Capture the cell that displays the provided text and extract its [X, Y] central coordinate. 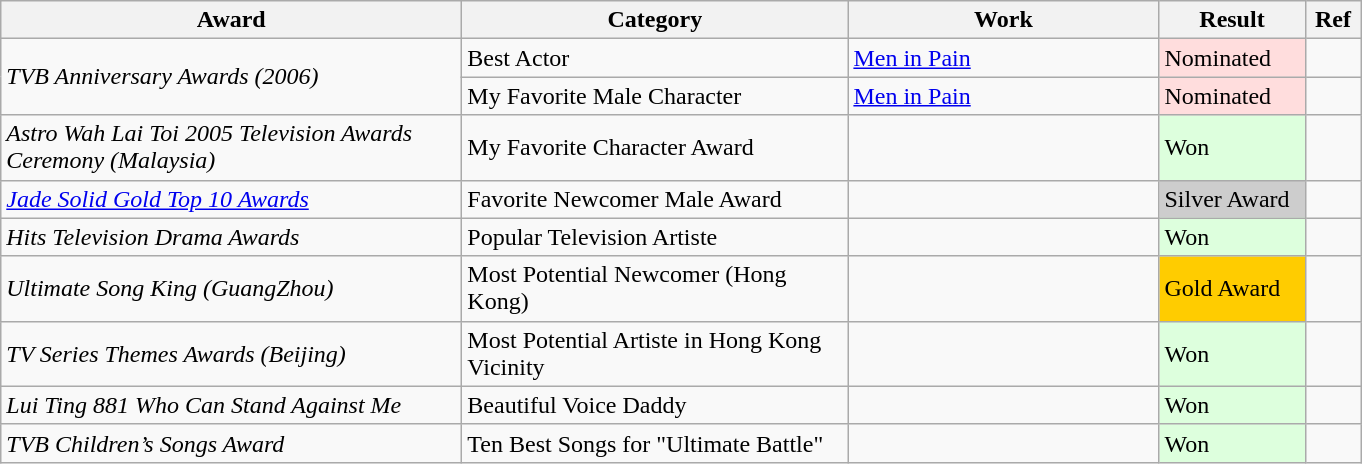
Ultimate Song King (GuangZhou) [232, 288]
TVB Children’s Songs Award [232, 443]
Ref [1333, 20]
My Favorite Character Award [655, 148]
My Favorite Male Character [655, 96]
Award [232, 20]
Most Potential Newcomer (Hong Kong) [655, 288]
Most Potential Artiste in Hong Kong Vicinity [655, 354]
TVB Anniversary Awards (2006) [232, 77]
Category [655, 20]
Popular Television Artiste [655, 237]
Work [1004, 20]
Lui Ting 881 Who Can Stand Against Me [232, 405]
Gold Award [1232, 288]
Result [1232, 20]
TV Series Themes Awards (Beijing) [232, 354]
Hits Television Drama Awards [232, 237]
Ten Best Songs for "Ultimate Battle" [655, 443]
Silver Award [1232, 199]
Astro Wah Lai Toi 2005 Television Awards Ceremony (Malaysia) [232, 148]
Beautiful Voice Daddy [655, 405]
Jade Solid Gold Top 10 Awards [232, 199]
Favorite Newcomer Male Award [655, 199]
Best Actor [655, 58]
